Scan for the cell matching the given text and deliver its (X, Y) coordinate at center. 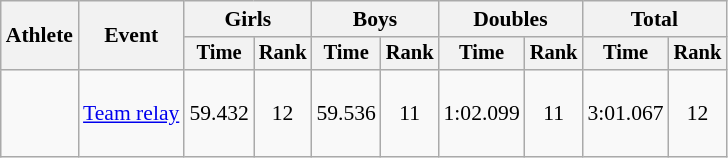
Team relay (131, 114)
59.536 (346, 114)
Boys (374, 19)
Girls (248, 19)
Total (654, 19)
Athlete (40, 36)
59.432 (218, 114)
1:02.099 (481, 114)
3:01.067 (625, 114)
Doubles (510, 19)
Event (131, 36)
